Extract the (X, Y) coordinate from the center of the cell holding the provided text.  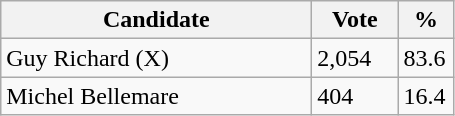
16.4 (426, 96)
Candidate (156, 20)
Vote (355, 20)
83.6 (426, 58)
404 (355, 96)
Michel Bellemare (156, 96)
% (426, 20)
Guy Richard (X) (156, 58)
2,054 (355, 58)
